For the text-containing cell, return its midpoint in (X, Y) coordinate format. 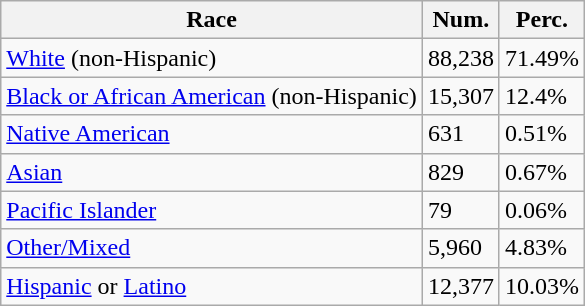
0.06% (542, 210)
Asian (212, 172)
Native American (212, 134)
Pacific Islander (212, 210)
4.83% (542, 248)
12.4% (542, 96)
0.51% (542, 134)
829 (460, 172)
Black or African American (non-Hispanic) (212, 96)
5,960 (460, 248)
15,307 (460, 96)
Hispanic or Latino (212, 286)
White (non-Hispanic) (212, 58)
0.67% (542, 172)
71.49% (542, 58)
631 (460, 134)
Other/Mixed (212, 248)
12,377 (460, 286)
79 (460, 210)
Num. (460, 20)
10.03% (542, 286)
Perc. (542, 20)
Race (212, 20)
88,238 (460, 58)
